Extract the (x, y) coordinate from the center of the cell holding the provided text.  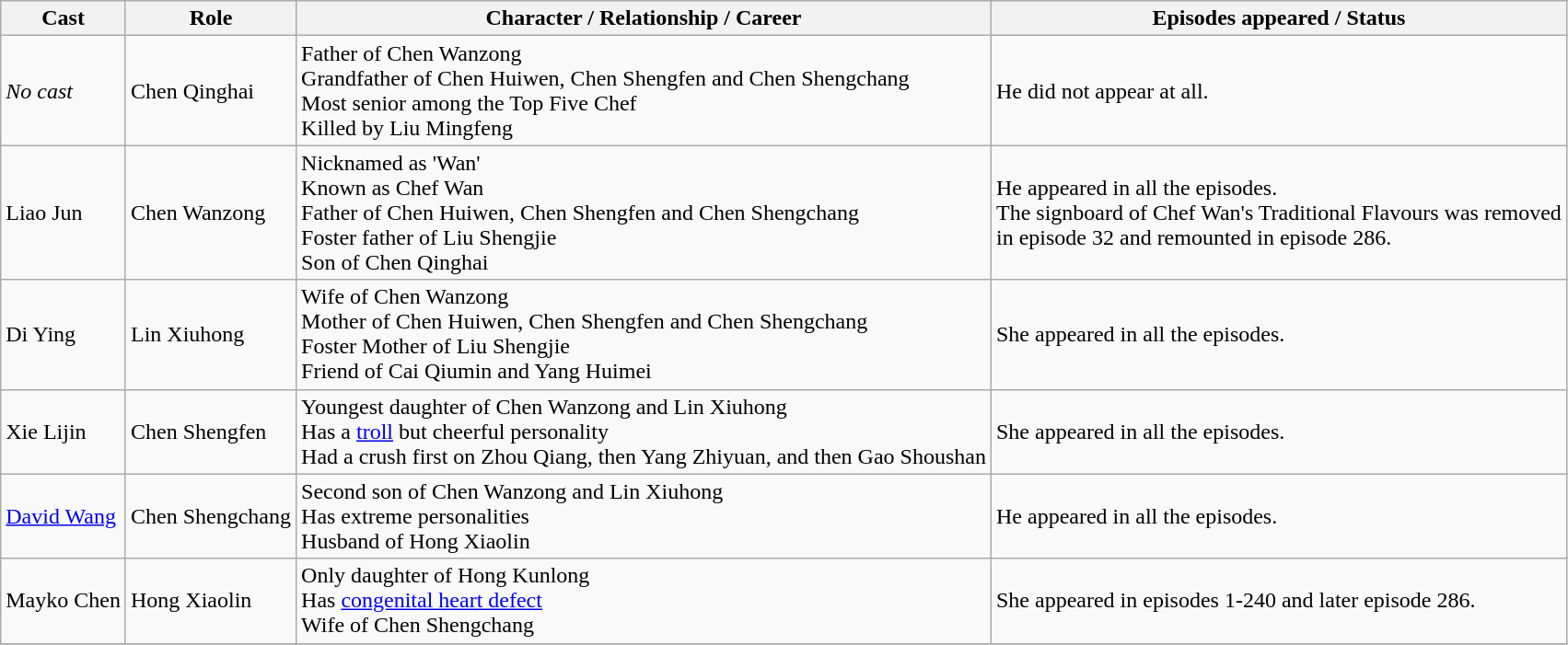
Episodes appeared / Status (1278, 18)
Second son of Chen Wanzong and Lin XiuhongHas extreme personalitiesHusband of Hong Xiaolin (645, 516)
Role (210, 18)
Wife of Chen WanzongMother of Chen Huiwen, Chen Shengfen and Chen ShengchangFoster Mother of Liu ShengjieFriend of Cai Qiumin and Yang Huimei (645, 335)
Mayko Chen (64, 601)
Chen Wanzong (210, 213)
Di Ying (64, 335)
David Wang (64, 516)
Lin Xiuhong (210, 335)
Chen Shengfen (210, 432)
She appeared in episodes 1-240 and later episode 286. (1278, 601)
Only daughter of Hong KunlongHas congenital heart defectWife of Chen Shengchang (645, 601)
Cast (64, 18)
Character / Relationship / Career (645, 18)
Chen Qinghai (210, 90)
He did not appear at all. (1278, 90)
Xie Lijin (64, 432)
Hong Xiaolin (210, 601)
He appeared in all the episodes.The signboard of Chef Wan's Traditional Flavours was removedin episode 32 and remounted in episode 286. (1278, 213)
No cast (64, 90)
Chen Shengchang (210, 516)
Father of Chen WanzongGrandfather of Chen Huiwen, Chen Shengfen and Chen ShengchangMost senior among the Top Five ChefKilled by Liu Mingfeng (645, 90)
Nicknamed as 'Wan'Known as Chef WanFather of Chen Huiwen, Chen Shengfen and Chen ShengchangFoster father of Liu ShengjieSon of Chen Qinghai (645, 213)
Liao Jun (64, 213)
He appeared in all the episodes. (1278, 516)
